Scan for the cell matching the given text and deliver its [x, y] coordinate at center. 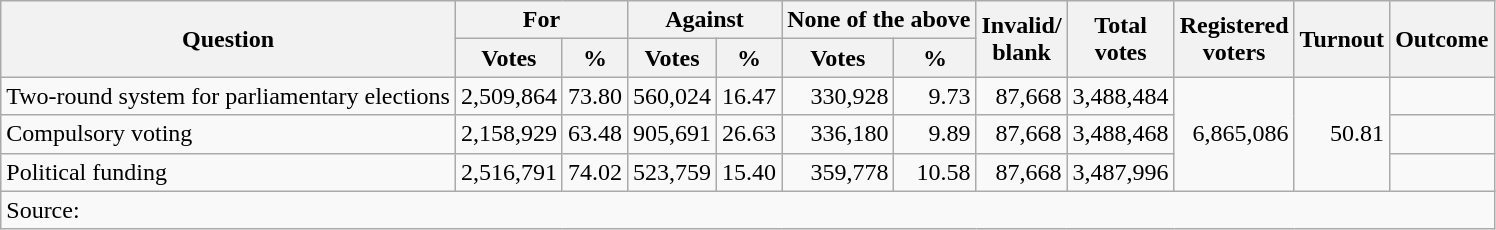
Two-round system for parliamentary elections [228, 96]
330,928 [838, 96]
905,691 [672, 134]
560,024 [672, 96]
523,759 [672, 172]
Question [228, 39]
Political funding [228, 172]
None of the above [879, 20]
Totalvotes [1120, 39]
Turnout [1342, 39]
9.73 [935, 96]
3,488,484 [1120, 96]
359,778 [838, 172]
Compulsory voting [228, 134]
63.48 [594, 134]
16.47 [750, 96]
10.58 [935, 172]
For [541, 20]
Source: [748, 210]
336,180 [838, 134]
Invalid/blank [1022, 39]
Registeredvoters [1234, 39]
15.40 [750, 172]
74.02 [594, 172]
2,516,791 [508, 172]
Against [704, 20]
2,509,864 [508, 96]
6,865,086 [1234, 134]
9.89 [935, 134]
Outcome [1442, 39]
50.81 [1342, 134]
3,488,468 [1120, 134]
73.80 [594, 96]
3,487,996 [1120, 172]
2,158,929 [508, 134]
26.63 [750, 134]
